Find where the given text appears and provide that cell's center as [x, y] coordinate. 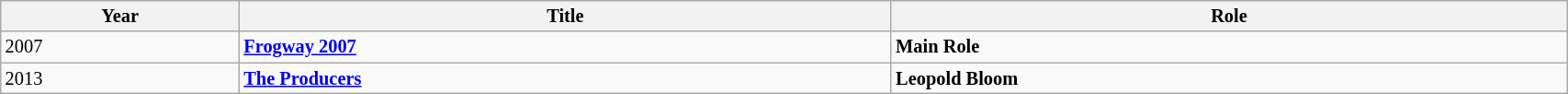
2007 [120, 47]
Main Role [1229, 47]
Role [1229, 16]
Year [120, 16]
Frogway 2007 [565, 47]
The Producers [565, 78]
Leopold Bloom [1229, 78]
2013 [120, 78]
Title [565, 16]
